Locate the cell with the specified text and output its (x, y) center coordinate. 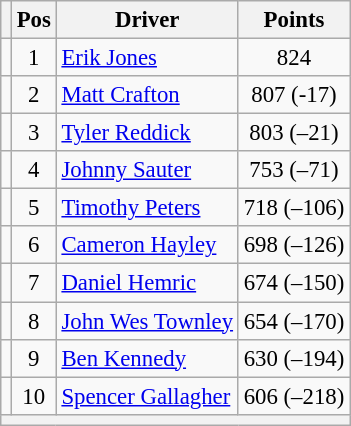
718 (–106) (294, 208)
John Wes Townley (147, 321)
4 (34, 170)
698 (–126) (294, 245)
2 (34, 95)
654 (–170) (294, 321)
674 (–150) (294, 283)
824 (294, 58)
Points (294, 20)
Erik Jones (147, 58)
803 (–21) (294, 133)
Matt Crafton (147, 95)
3 (34, 133)
Johnny Sauter (147, 170)
8 (34, 321)
Cameron Hayley (147, 245)
Spencer Gallagher (147, 396)
807 (-17) (294, 95)
630 (–194) (294, 358)
606 (–218) (294, 396)
753 (–71) (294, 170)
6 (34, 245)
Timothy Peters (147, 208)
10 (34, 396)
Daniel Hemric (147, 283)
Tyler Reddick (147, 133)
Pos (34, 20)
7 (34, 283)
9 (34, 358)
1 (34, 58)
Ben Kennedy (147, 358)
5 (34, 208)
Driver (147, 20)
